Search for the cell housing the specified text and yield its (x, y) center coordinate. 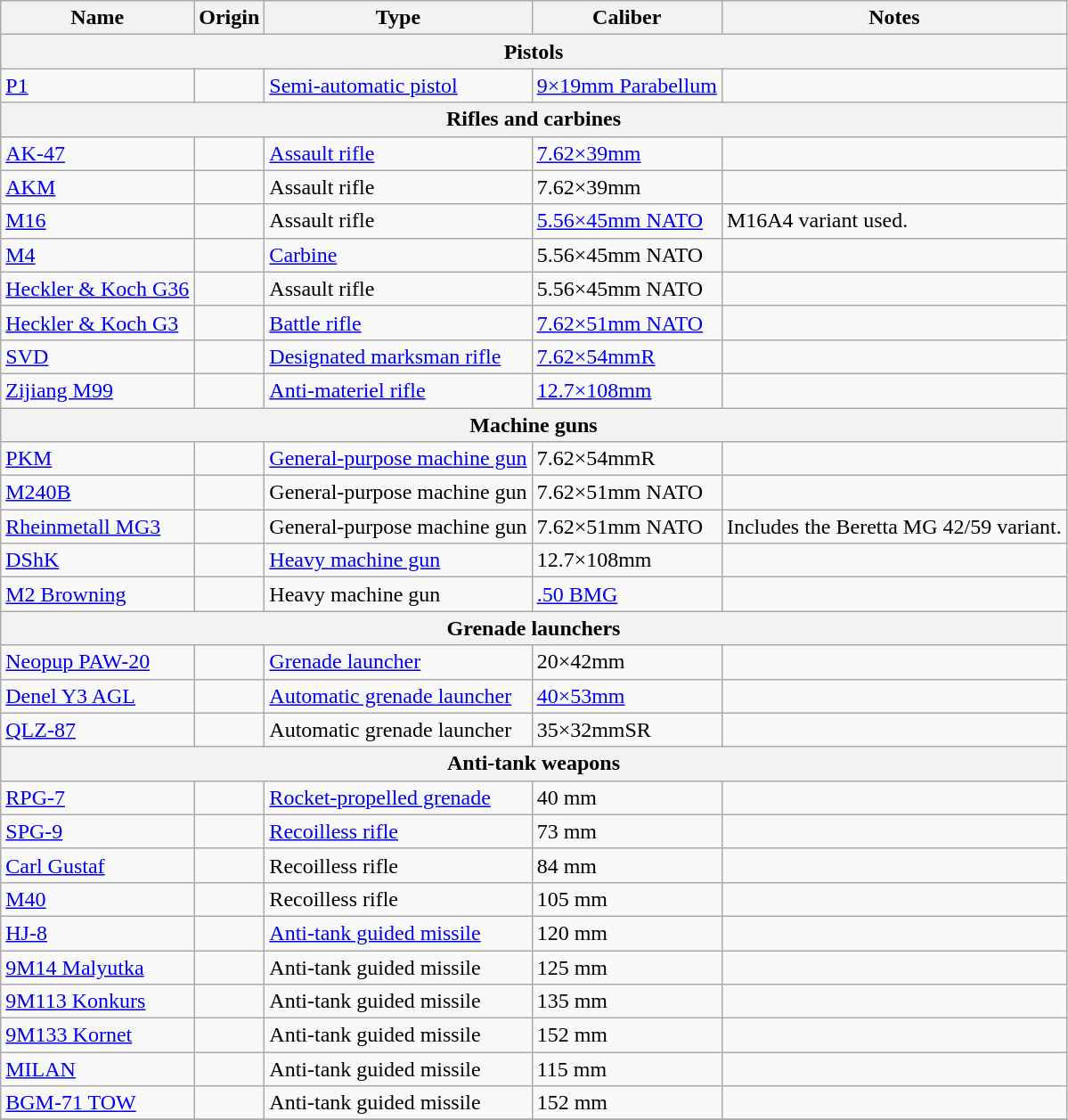
Rheinmetall MG3 (98, 527)
Includes the Beretta MG 42/59 variant. (894, 527)
40 mm (627, 797)
125 mm (627, 967)
Semi-automatic pistol (398, 86)
RPG-7 (98, 797)
M16A4 variant used. (894, 221)
Notes (894, 18)
40×53mm (627, 696)
M4 (98, 255)
.50 BMG (627, 594)
Pistols (534, 52)
Heckler & Koch G36 (98, 289)
M16 (98, 221)
Name (98, 18)
Origin (230, 18)
AK-47 (98, 153)
Anti-tank weapons (534, 764)
105 mm (627, 899)
120 mm (627, 933)
BGM-71 TOW (98, 1103)
Carbine (398, 255)
Neopup PAW-20 (98, 662)
9M113 Konkurs (98, 1001)
Denel Y3 AGL (98, 696)
73 mm (627, 831)
SVD (98, 356)
9M14 Malyutka (98, 967)
Carl Gustaf (98, 865)
Heckler & Koch G3 (98, 323)
9M133 Kornet (98, 1035)
135 mm (627, 1001)
M2 Browning (98, 594)
Grenade launcher (398, 662)
M240B (98, 493)
84 mm (627, 865)
35×32mmSR (627, 730)
M40 (98, 899)
Caliber (627, 18)
Designated marksman rifle (398, 356)
115 mm (627, 1069)
MILAN (98, 1069)
PKM (98, 459)
9×19mm Parabellum (627, 86)
P1 (98, 86)
Rifles and carbines (534, 119)
Anti-materiel rifle (398, 390)
HJ-8 (98, 933)
AKM (98, 187)
Rocket-propelled grenade (398, 797)
QLZ-87 (98, 730)
DShK (98, 560)
Battle rifle (398, 323)
Machine guns (534, 425)
Zijiang M99 (98, 390)
SPG-9 (98, 831)
Type (398, 18)
20×42mm (627, 662)
Grenade launchers (534, 628)
